Pinpoint the cell where the given text exists, returning its [X, Y] midpoint coordinate. 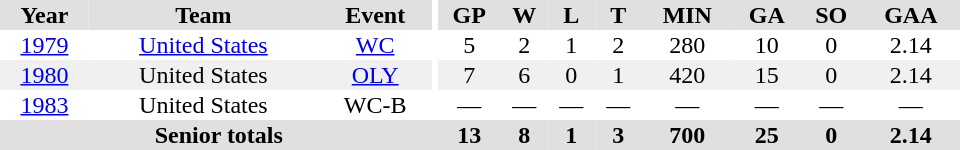
L [572, 15]
15 [767, 75]
MIN [688, 15]
25 [767, 135]
GAA [911, 15]
8 [524, 135]
Event [375, 15]
Year [44, 15]
13 [470, 135]
W [524, 15]
Senior totals [219, 135]
1979 [44, 45]
1983 [44, 105]
280 [688, 45]
OLY [375, 75]
Team [204, 15]
GA [767, 15]
WC-B [375, 105]
5 [470, 45]
SO [832, 15]
1980 [44, 75]
700 [688, 135]
6 [524, 75]
WC [375, 45]
3 [618, 135]
7 [470, 75]
GP [470, 15]
T [618, 15]
420 [688, 75]
10 [767, 45]
